Return the (X, Y) coordinate for the center point of the cell that contains the specified text.  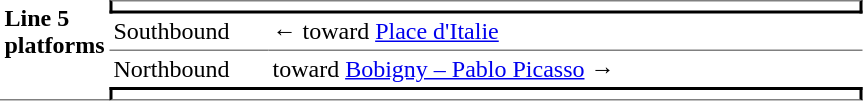
Northbound (188, 69)
Line 5 platforms (54, 50)
← toward Place d'Italie (565, 33)
toward Bobigny – Pablo Picasso → (565, 69)
Southbound (188, 33)
